Return the (X, Y) coordinate for the center point of the cell that contains the specified text.  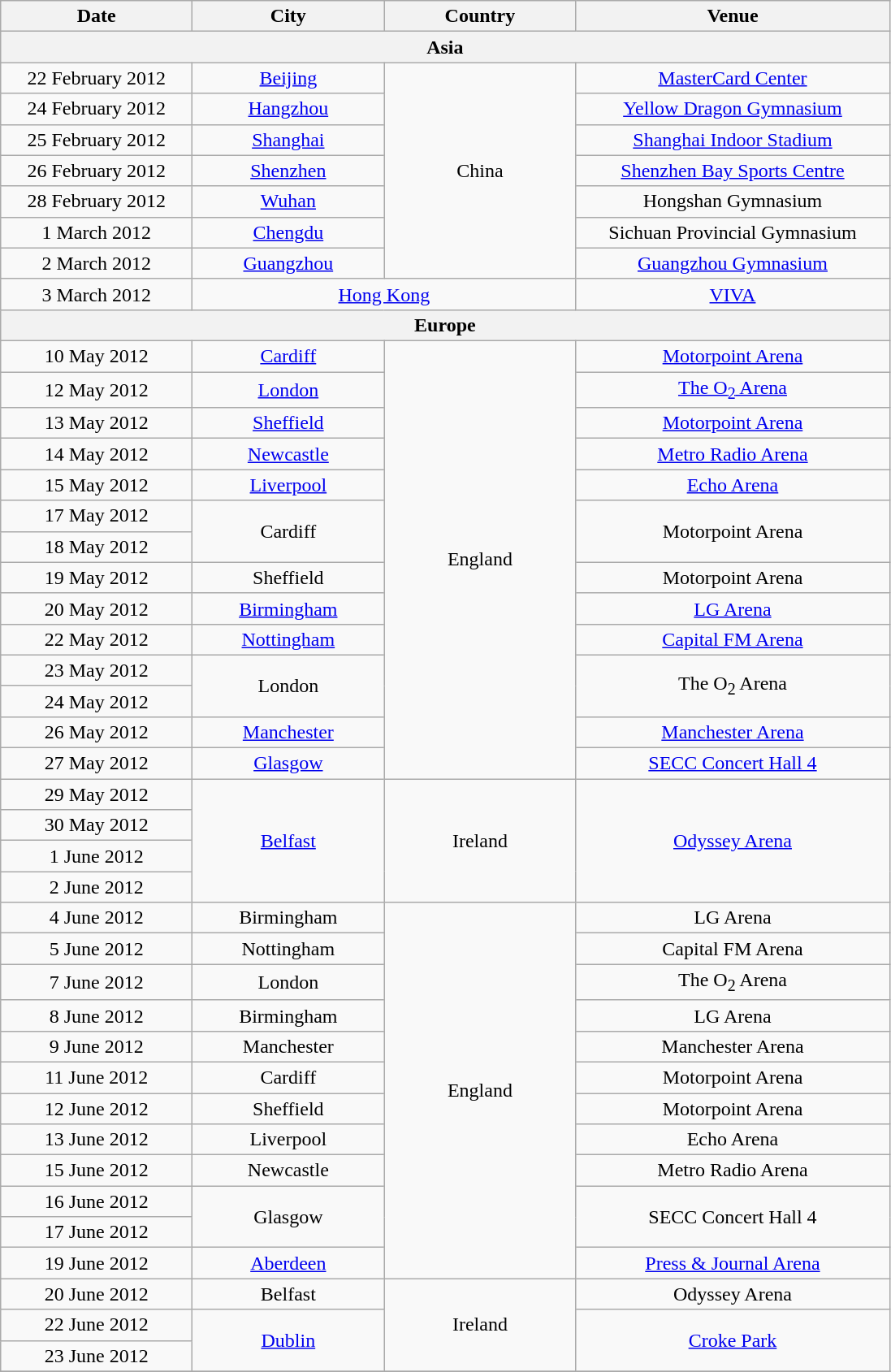
22 May 2012 (97, 639)
1 March 2012 (97, 232)
Hong Kong (384, 294)
19 June 2012 (97, 1263)
24 May 2012 (97, 701)
VIVA (733, 294)
19 May 2012 (97, 578)
7 June 2012 (97, 982)
Hongshan Gymnasium (733, 201)
23 June 2012 (97, 1356)
MasterCard Center (733, 78)
10 May 2012 (97, 356)
Beijing (288, 78)
Shenzhen (288, 171)
20 June 2012 (97, 1294)
Europe (445, 325)
Croke Park (733, 1340)
11 June 2012 (97, 1077)
Shanghai Indoor Stadium (733, 140)
14 May 2012 (97, 454)
20 May 2012 (97, 608)
24 February 2012 (97, 109)
26 February 2012 (97, 171)
Yellow Dragon Gymnasium (733, 109)
13 May 2012 (97, 423)
Venue (733, 16)
China (480, 171)
Asia (445, 47)
16 June 2012 (97, 1201)
City (288, 16)
Press & Journal Arena (733, 1263)
Sichuan Provincial Gymnasium (733, 232)
Shenzhen Bay Sports Centre (733, 171)
29 May 2012 (97, 794)
2 March 2012 (97, 263)
5 June 2012 (97, 949)
13 June 2012 (97, 1140)
26 May 2012 (97, 732)
15 June 2012 (97, 1171)
22 June 2012 (97, 1325)
Country (480, 16)
4 June 2012 (97, 918)
Wuhan (288, 201)
Chengdu (288, 232)
30 May 2012 (97, 825)
12 June 2012 (97, 1109)
1 June 2012 (97, 856)
25 February 2012 (97, 140)
Hangzhou (288, 109)
Dublin (288, 1340)
Date (97, 16)
Shanghai (288, 140)
Guangzhou (288, 263)
23 May 2012 (97, 670)
18 May 2012 (97, 547)
Guangzhou Gymnasium (733, 263)
27 May 2012 (97, 764)
8 June 2012 (97, 1015)
28 February 2012 (97, 201)
12 May 2012 (97, 390)
17 May 2012 (97, 516)
15 May 2012 (97, 485)
9 June 2012 (97, 1046)
17 June 2012 (97, 1232)
2 June 2012 (97, 887)
Aberdeen (288, 1263)
22 February 2012 (97, 78)
3 March 2012 (97, 294)
